Scan for the cell matching the given text and deliver its (x, y) coordinate at center. 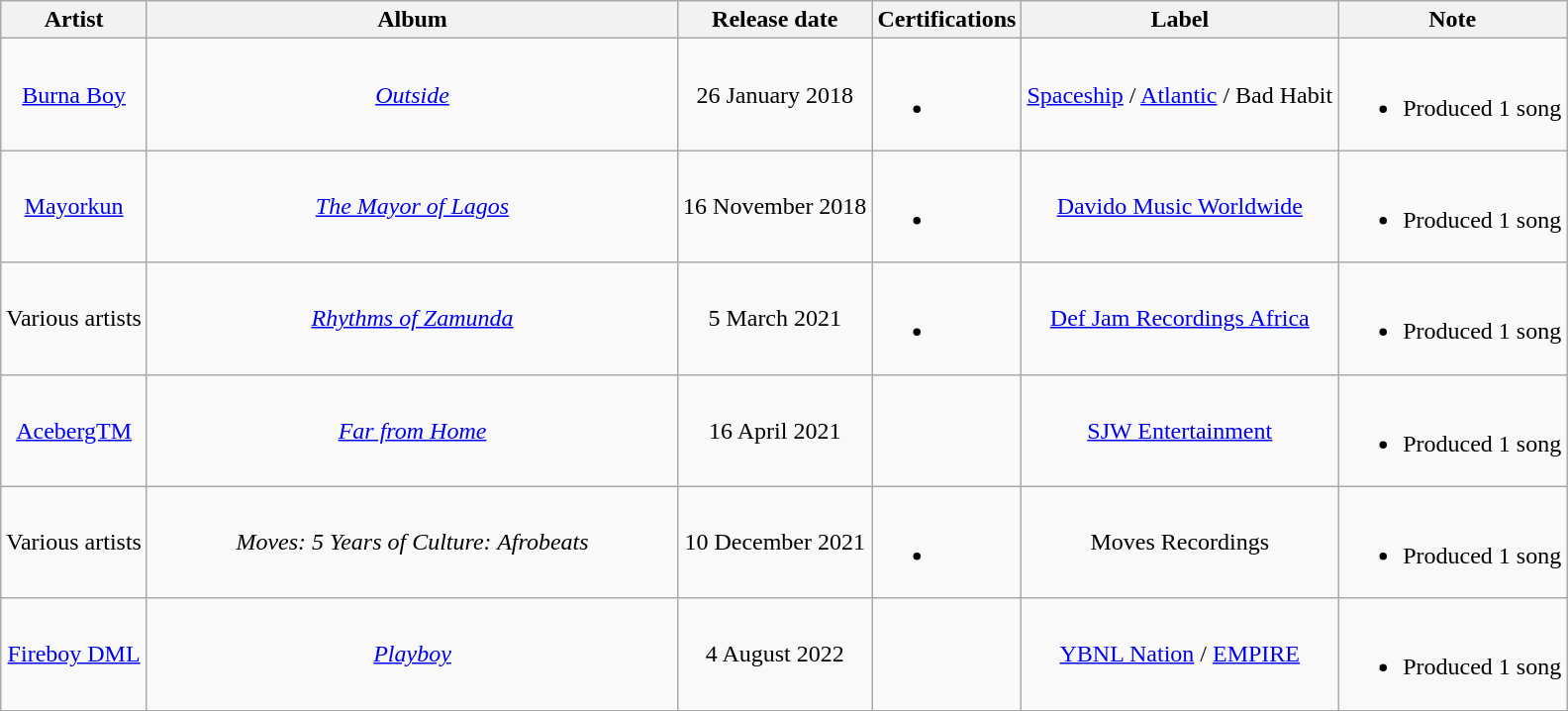
16 November 2018 (775, 206)
Far from Home (412, 430)
10 December 2021 (775, 543)
Moves: 5 Years of Culture: Afrobeats (412, 543)
Certifications (946, 20)
Rhythms of Zamunda (412, 319)
The Mayor of Lagos (412, 206)
Playboy (412, 654)
Def Jam Recordings Africa (1180, 319)
26 January 2018 (775, 95)
Release date (775, 20)
YBNL Nation / EMPIRE (1180, 654)
Artist (74, 20)
5 March 2021 (775, 319)
Spaceship / Atlantic / Bad Habit (1180, 95)
16 April 2021 (775, 430)
Note (1453, 20)
Fireboy DML (74, 654)
Burna Boy (74, 95)
Label (1180, 20)
Outside (412, 95)
SJW Entertainment (1180, 430)
Moves Recordings (1180, 543)
Album (412, 20)
Mayorkun (74, 206)
Davido Music Worldwide (1180, 206)
AcebergTM (74, 430)
4 August 2022 (775, 654)
